Return the [X, Y] coordinate for the center point of the cell that contains the specified text.  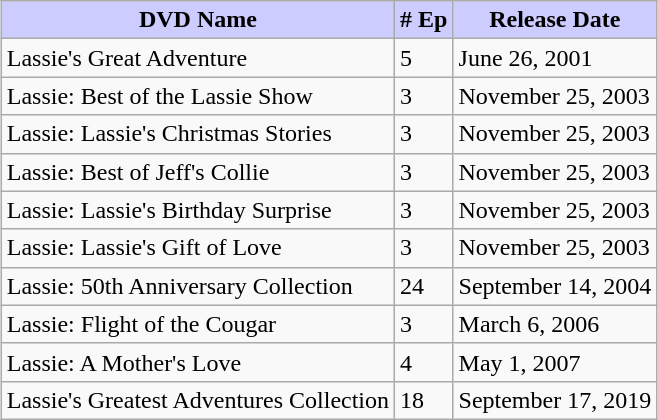
# Ep [424, 20]
Lassie: Best of Jeff's Collie [198, 172]
June 26, 2001 [555, 58]
September 14, 2004 [555, 286]
Lassie's Great Adventure [198, 58]
Lassie: Lassie's Gift of Love [198, 248]
24 [424, 286]
May 1, 2007 [555, 362]
March 6, 2006 [555, 324]
DVD Name [198, 20]
Lassie's Greatest Adventures Collection [198, 400]
Lassie: Flight of the Cougar [198, 324]
Lassie: Lassie's Birthday Surprise [198, 210]
Release Date [555, 20]
Lassie: 50th Anniversary Collection [198, 286]
Lassie: Best of the Lassie Show [198, 96]
18 [424, 400]
Lassie: A Mother's Love [198, 362]
4 [424, 362]
September 17, 2019 [555, 400]
Lassie: Lassie's Christmas Stories [198, 134]
5 [424, 58]
